Provide the [x, y] coordinate of the cell's center where the given text is located.  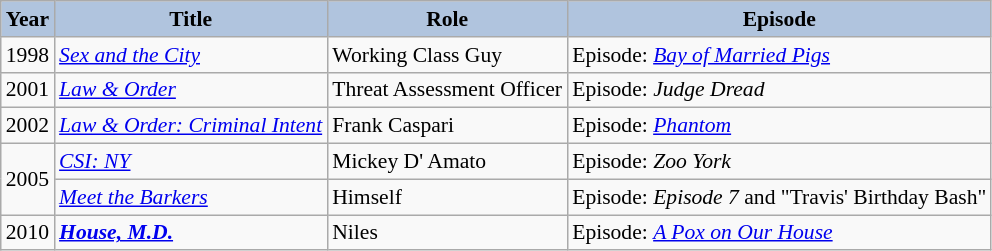
Working Class Guy [447, 55]
2005 [28, 180]
Episode: Judge Dread [779, 90]
Threat Assessment Officer [447, 90]
Role [447, 19]
Episode: Bay of Married Pigs [779, 55]
House, M.D. [190, 233]
1998 [28, 55]
Law & Order [190, 90]
2010 [28, 233]
Niles [447, 233]
Episode: Phantom [779, 126]
Title [190, 19]
Episode [779, 19]
Episode: Episode 7 and "Travis' Birthday Bash" [779, 197]
Year [28, 19]
Episode: Zoo York [779, 162]
Meet the Barkers [190, 197]
Mickey D' Amato [447, 162]
Sex and the City [190, 55]
CSI: NY [190, 162]
Himself [447, 197]
Law & Order: Criminal Intent [190, 126]
Episode: A Pox on Our House [779, 233]
2001 [28, 90]
2002 [28, 126]
Frank Caspari [447, 126]
